Output the [X, Y] coordinate of the center of the cell containing the given text.  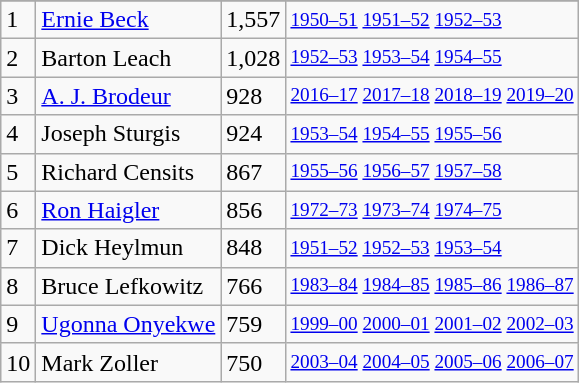
928 [254, 96]
4 [18, 134]
10 [18, 362]
Ernie Beck [128, 20]
Barton Leach [128, 58]
2016–17 2017–18 2018–19 2019–20 [432, 96]
1999–00 2000–01 2001–02 2002–03 [432, 324]
3 [18, 96]
1951–52 1952–53 1953–54 [432, 248]
750 [254, 362]
Mark Zoller [128, 362]
1,028 [254, 58]
1,557 [254, 20]
5 [18, 172]
6 [18, 210]
1955–56 1956–57 1957–58 [432, 172]
2003–04 2004–05 2005–06 2006–07 [432, 362]
2 [18, 58]
848 [254, 248]
766 [254, 286]
Richard Censits [128, 172]
759 [254, 324]
1953–54 1954–55 1955–56 [432, 134]
924 [254, 134]
1950–51 1951–52 1952–53 [432, 20]
1952–53 1953–54 1954–55 [432, 58]
Ron Haigler [128, 210]
Ugonna Onyekwe [128, 324]
1972–73 1973–74 1974–75 [432, 210]
1983–84 1984–85 1985–86 1986–87 [432, 286]
856 [254, 210]
A. J. Brodeur [128, 96]
1 [18, 20]
9 [18, 324]
867 [254, 172]
Joseph Sturgis [128, 134]
Bruce Lefkowitz [128, 286]
8 [18, 286]
7 [18, 248]
Dick Heylmun [128, 248]
